Identify which cell holds the provided text, then report its [x, y] central coordinate. 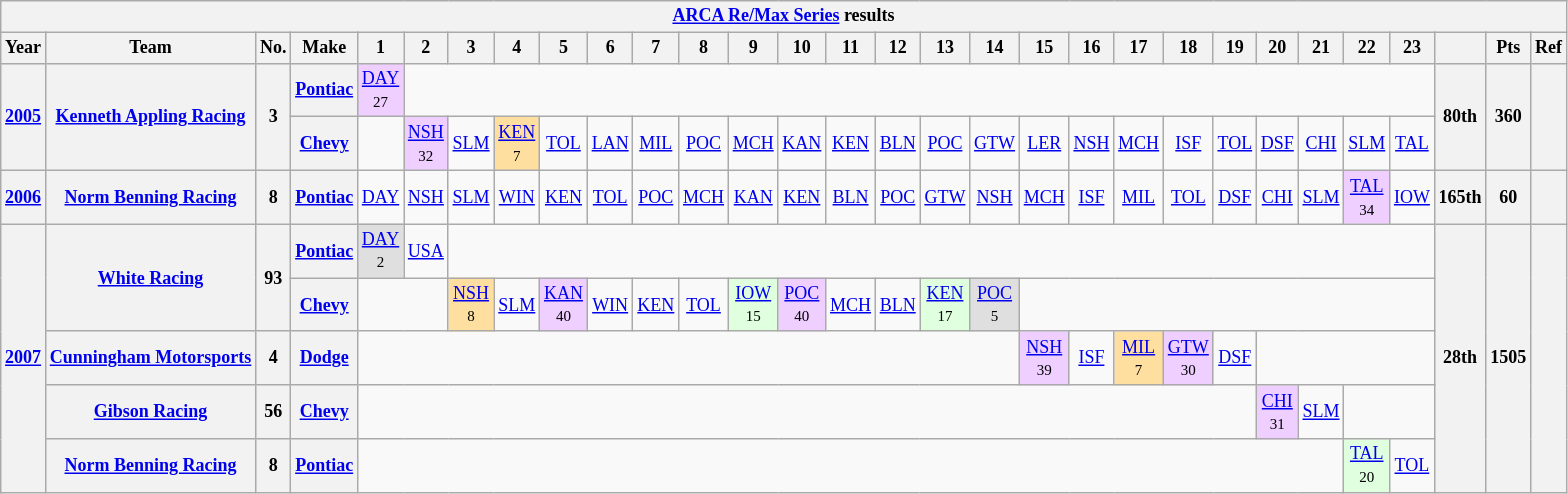
KEN17 [945, 305]
Make [324, 48]
NSH32 [426, 144]
MIL7 [1139, 358]
2005 [24, 116]
28th [1460, 358]
2006 [24, 197]
2007 [24, 358]
Ref [1549, 48]
DAY [380, 197]
6 [610, 48]
360 [1508, 116]
7 [656, 48]
KAN40 [564, 305]
16 [1092, 48]
ARCA Re/Max Series results [784, 16]
NSH8 [471, 305]
Year [24, 48]
9 [753, 48]
DAY2 [380, 251]
12 [898, 48]
10 [802, 48]
Team [150, 48]
Cunningham Motorsports [150, 358]
White Racing [150, 278]
23 [1412, 48]
TAL20 [1367, 466]
56 [274, 412]
Gibson Racing [150, 412]
14 [995, 48]
20 [1277, 48]
17 [1139, 48]
93 [274, 278]
18 [1188, 48]
80th [1460, 116]
13 [945, 48]
DAY27 [380, 90]
Dodge [324, 358]
USA [426, 251]
1 [380, 48]
22 [1367, 48]
60 [1508, 197]
19 [1234, 48]
No. [274, 48]
Pts [1508, 48]
2 [426, 48]
IOW [1412, 197]
LER [1044, 144]
TAL34 [1367, 197]
NSH39 [1044, 358]
Kenneth Appling Racing [150, 116]
1505 [1508, 358]
GTW30 [1188, 358]
TAL [1412, 144]
11 [851, 48]
IOW15 [753, 305]
POC5 [995, 305]
CHI31 [1277, 412]
165th [1460, 197]
LAN [610, 144]
POC40 [802, 305]
15 [1044, 48]
5 [564, 48]
21 [1321, 48]
KEN7 [517, 144]
